Return the [x, y] coordinate for the center point of the cell that contains the specified text.  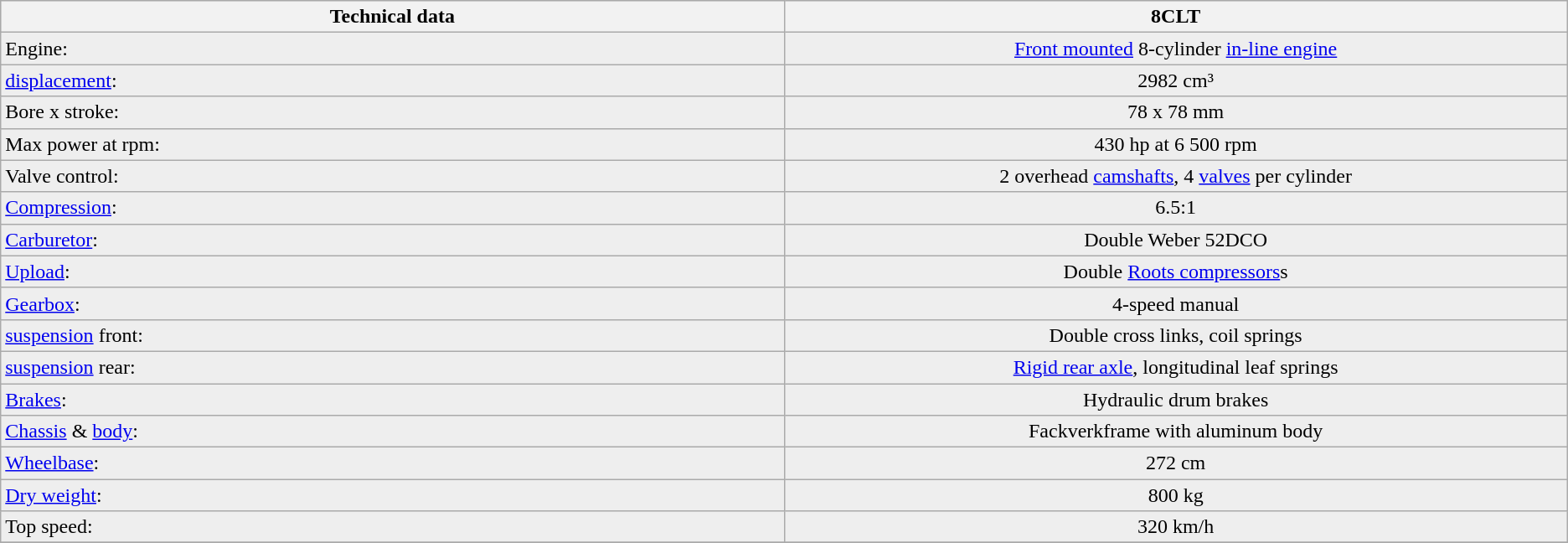
Hydraulic drum brakes [1176, 400]
8CLT [1176, 17]
Brakes: [392, 400]
4-speed manual [1176, 303]
Wheelbase: [392, 463]
Double Roots compressorss [1176, 271]
Top speed: [392, 527]
2 overhead camshafts, 4 valves per cylinder [1176, 176]
suspension rear: [392, 367]
Gearbox: [392, 303]
Compression: [392, 208]
6.5:1 [1176, 208]
430 hp at 6 500 rpm [1176, 144]
Double Weber 52DCO [1176, 240]
Bore x stroke: [392, 112]
Double cross links, coil springs [1176, 335]
2982 cm³ [1176, 80]
Dry weight: [392, 495]
Engine: [392, 49]
Max power at rpm: [392, 144]
78 x 78 mm [1176, 112]
Valve control: [392, 176]
Fackverkframe with aluminum body [1176, 432]
Upload: [392, 271]
suspension front: [392, 335]
displacement: [392, 80]
Front mounted 8-cylinder in-line engine [1176, 49]
Rigid rear axle, longitudinal leaf springs [1176, 367]
Chassis & body: [392, 432]
272 cm [1176, 463]
Carburetor: [392, 240]
320 km/h [1176, 527]
800 kg [1176, 495]
Technical data [392, 17]
